Scan for the cell matching the given text and deliver its (X, Y) coordinate at center. 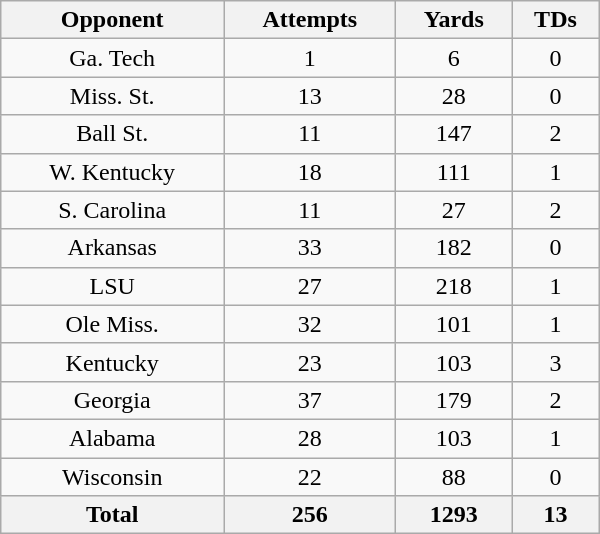
111 (454, 172)
179 (454, 400)
Georgia (112, 400)
3 (556, 362)
33 (310, 248)
S. Carolina (112, 210)
Opponent (112, 20)
182 (454, 248)
W. Kentucky (112, 172)
37 (310, 400)
TDs (556, 20)
18 (310, 172)
Ga. Tech (112, 58)
LSU (112, 286)
Total (112, 515)
32 (310, 324)
88 (454, 477)
1293 (454, 515)
Kentucky (112, 362)
256 (310, 515)
23 (310, 362)
Ole Miss. (112, 324)
218 (454, 286)
Attempts (310, 20)
Alabama (112, 438)
147 (454, 134)
Arkansas (112, 248)
Miss. St. (112, 96)
Ball St. (112, 134)
22 (310, 477)
Wisconsin (112, 477)
101 (454, 324)
Yards (454, 20)
6 (454, 58)
